Determine the (X, Y) coordinate at the center of the cell enclosing the given text.  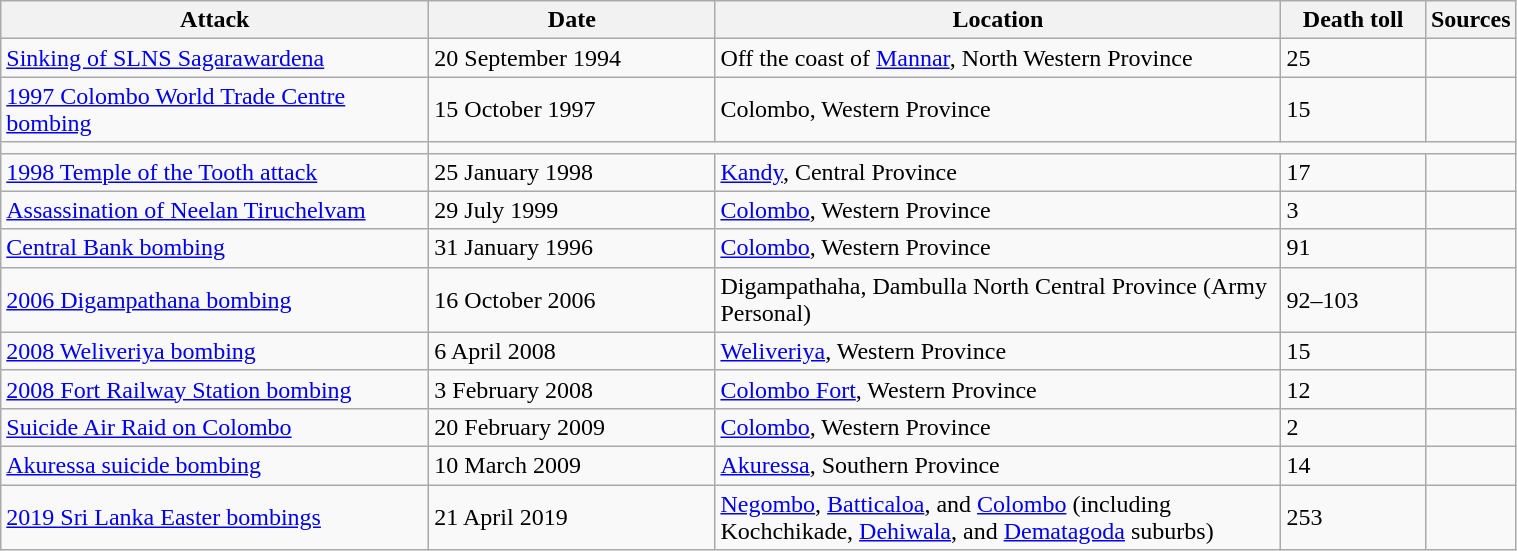
1998 Temple of the Tooth attack (215, 172)
14 (1353, 465)
Akuressa, Southern Province (998, 465)
2 (1353, 427)
Assassination of Neelan Tiruchelvam (215, 210)
Central Bank bombing (215, 248)
1997 Colombo World Trade Centre bombing (215, 110)
Digampathaha, Dambulla North Central Province (Army Personal) (998, 300)
25 January 1998 (572, 172)
17 (1353, 172)
2006 Digampathana bombing (215, 300)
2008 Fort Railway Station bombing (215, 389)
10 March 2009 (572, 465)
3 February 2008 (572, 389)
15 October 1997 (572, 110)
91 (1353, 248)
Location (998, 20)
2019 Sri Lanka Easter bombings (215, 516)
25 (1353, 58)
Weliveriya, Western Province (998, 351)
Sources (1470, 20)
Kandy, Central Province (998, 172)
3 (1353, 210)
Death toll (1353, 20)
16 October 2006 (572, 300)
Off the coast of Mannar, North Western Province (998, 58)
Attack (215, 20)
92–103 (1353, 300)
6 April 2008 (572, 351)
20 September 1994 (572, 58)
Akuressa suicide bombing (215, 465)
Suicide Air Raid on Colombo (215, 427)
Date (572, 20)
253 (1353, 516)
21 April 2019 (572, 516)
29 July 1999 (572, 210)
2008 Weliveriya bombing (215, 351)
20 February 2009 (572, 427)
31 January 1996 (572, 248)
Sinking of SLNS Sagarawardena (215, 58)
Colombo Fort, Western Province (998, 389)
12 (1353, 389)
Negombo, Batticaloa, and Colombo (including Kochchikade, Dehiwala, and Dematagoda suburbs) (998, 516)
